Provide the [x, y] coordinate of the cell's center where the given text is located.  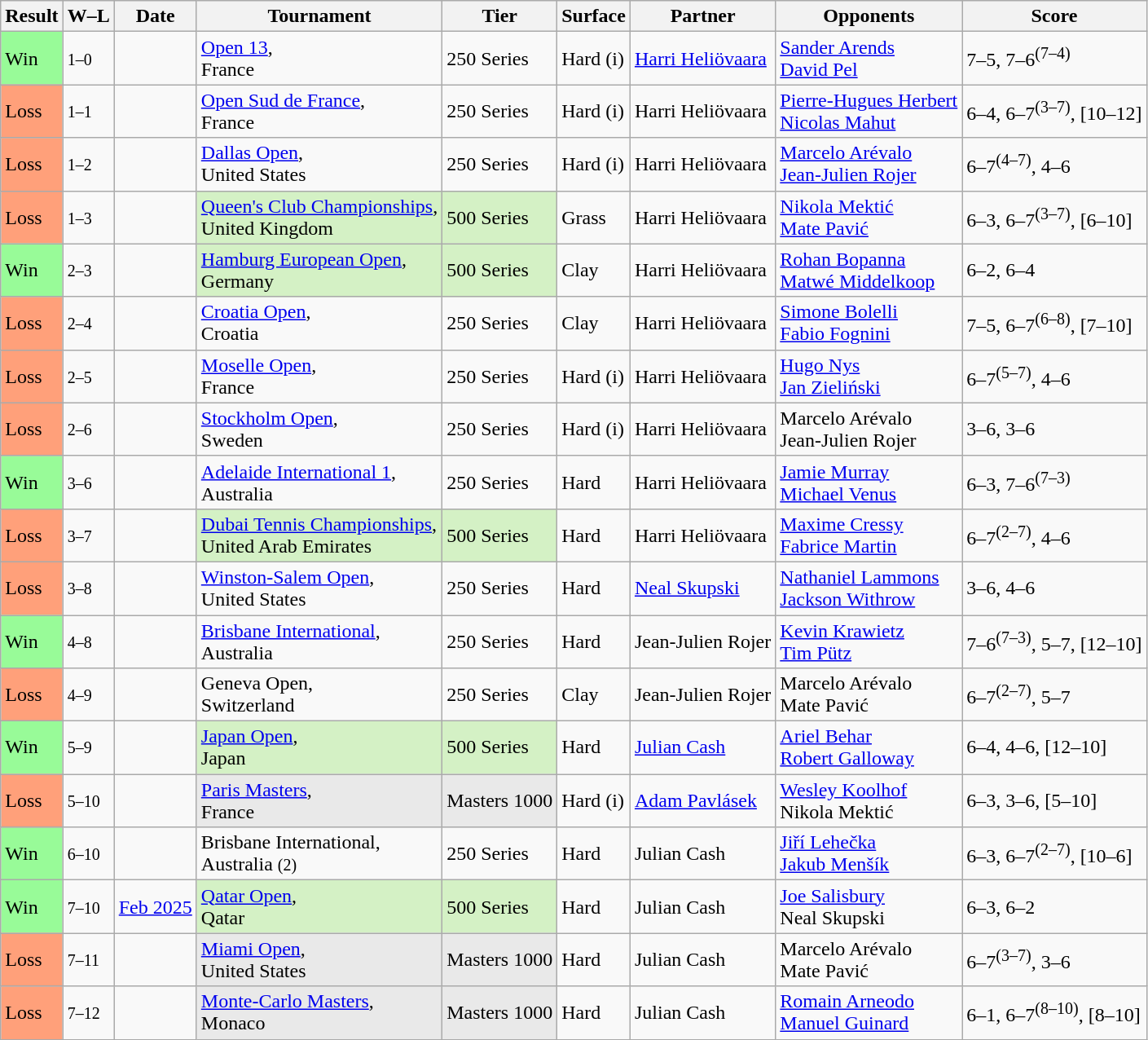
6–4, 6–7(3–7), [10–12] [1054, 111]
6–7(2–7), 4–6 [1054, 535]
6–3, 6–2 [1054, 906]
W–L [88, 16]
Rohan Bopanna Matwé Middelkoop [869, 271]
3–6, 3–6 [1054, 429]
Nikola Mektić Mate Pavić [869, 217]
4–8 [88, 641]
Neal Skupski [702, 588]
Monte-Carlo Masters,Monaco [319, 1012]
Ariel Behar Robert Galloway [869, 748]
Open Sud de France, France [319, 111]
Dubai Tennis Championships, United Arab Emirates [319, 535]
Tournament [319, 16]
Brisbane International, Australia [319, 641]
6–3, 7–6(7–3) [1054, 483]
7–5, 6–7(6–8), [7–10] [1054, 323]
7–12 [88, 1012]
Tier [500, 16]
Grass [594, 217]
Wesley Koolhof Nikola Mektić [869, 800]
6–4, 4–6, [12–10] [1054, 748]
6–7(3–7), 3–6 [1054, 960]
Brisbane International, Australia (2) [319, 854]
6–7(5–7), 4–6 [1054, 377]
6–2, 6–4 [1054, 271]
1–0 [88, 59]
Miami Open,United States [319, 960]
1–1 [88, 111]
Moselle Open, France [319, 377]
Feb 2025 [155, 906]
2–6 [88, 429]
Joe Salisbury Neal Skupski [869, 906]
Croatia Open, Croatia [319, 323]
Surface [594, 16]
Result [32, 16]
Winston-Salem Open, United States [319, 588]
Qatar Open, Qatar [319, 906]
Stockholm Open, Sweden [319, 429]
Sander Arends David Pel [869, 59]
Partner [702, 16]
Hamburg European Open, Germany [319, 271]
Hugo Nys Jan Zieliński [869, 377]
6–7(4–7), 4–6 [1054, 165]
6–1, 6–7(8–10), [8–10] [1054, 1012]
6–3, 6–7(3–7), [6–10] [1054, 217]
2–5 [88, 377]
Kevin Krawietz Tim Pütz [869, 641]
3–7 [88, 535]
6–10 [88, 854]
5–10 [88, 800]
Adelaide International 1, Australia [319, 483]
Paris Masters,France [319, 800]
Jiří Lehečka Jakub Menšík [869, 854]
4–9 [88, 694]
Jamie Murray Michael Venus [869, 483]
Simone Bolelli Fabio Fognini [869, 323]
7–6(7–3), 5–7, [12–10] [1054, 641]
3–6 [88, 483]
7–10 [88, 906]
Maxime Cressy Fabrice Martin [869, 535]
Japan Open,Japan [319, 748]
Dallas Open, United States [319, 165]
2–3 [88, 271]
Queen's Club Championships, United Kingdom [319, 217]
Open 13, France [319, 59]
Opponents [869, 16]
1–2 [88, 165]
Adam Pavlásek [702, 800]
6–3, 6–7(2–7), [10–6] [1054, 854]
1–3 [88, 217]
3–6, 4–6 [1054, 588]
6–3, 3–6, [5–10] [1054, 800]
7–11 [88, 960]
2–4 [88, 323]
6–7(2–7), 5–7 [1054, 694]
5–9 [88, 748]
Pierre-Hugues Herbert Nicolas Mahut [869, 111]
Score [1054, 16]
7–5, 7–6(7–4) [1054, 59]
Geneva Open,Switzerland [319, 694]
Nathaniel Lammons Jackson Withrow [869, 588]
3–8 [88, 588]
Date [155, 16]
Romain Arneodo Manuel Guinard [869, 1012]
